Detect which cell encompasses the target text, then output its (x, y) center coordinate. 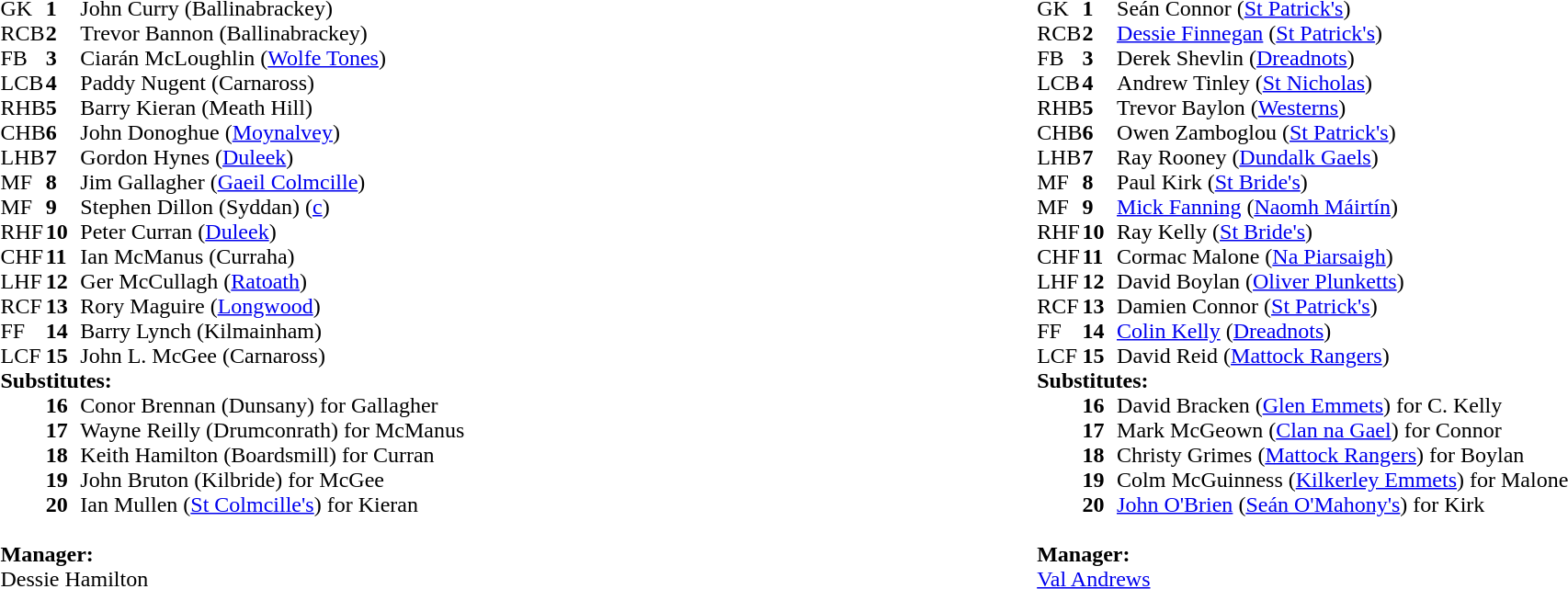
Barry Kieran (Meath Hill) (272, 108)
Barry Lynch (Kilmainham) (272, 331)
Ger McCullagh (Ratoath) (272, 281)
John L. McGee (Carnaross) (272, 357)
Gordon Hynes (Duleek) (272, 158)
Trevor Bannon (Ballinabrackey) (272, 33)
Derek Shevlin (Dreadnots) (1342, 59)
Ian McManus (Curraha) (272, 257)
Andrew Tinley (St Nicholas) (1342, 83)
Paddy Nugent (Carnaross) (272, 83)
Keith Hamilton (Boardsmill) for Curran (272, 456)
Dessie Finnegan (St Patrick's) (1342, 33)
Paul Kirk (St Bride's) (1342, 182)
John Bruton (Kilbride) for McGee (272, 480)
Stephen Dillon (Syddan) (c) (272, 208)
Damien Connor (St Patrick's) (1342, 307)
Colm McGuinness (Kilkerley Emmets) for Malone (1342, 480)
Christy Grimes (Mattock Rangers) for Boylan (1342, 456)
Ray Kelly (St Bride's) (1342, 232)
Owen Zamboglou (St Patrick's) (1342, 132)
John O'Brien (Seán O'Mahony's) for Kirk (1342, 505)
Cormac Malone (Na Piarsaigh) (1342, 257)
David Bracken (Glen Emmets) for C. Kelly (1342, 406)
Jim Gallagher (Gaeil Colmcille) (272, 182)
Colin Kelly (Dreadnots) (1342, 331)
Wayne Reilly (Drumconrath) for McManus (272, 430)
Ray Rooney (Dundalk Gaels) (1342, 158)
Ciarán McLoughlin (Wolfe Tones) (272, 59)
Mick Fanning (Naomh Máirtín) (1342, 208)
Conor Brennan (Dunsany) for Gallagher (272, 406)
Ian Mullen (St Colmcille's) for Kieran (272, 505)
John Donoghue (Moynalvey) (272, 132)
Trevor Baylon (Westerns) (1342, 108)
Mark McGeown (Clan na Gael) for Connor (1342, 430)
David Reid (Mattock Rangers) (1342, 357)
David Boylan (Oliver Plunketts) (1342, 281)
Peter Curran (Duleek) (272, 232)
Rory Maguire (Longwood) (272, 307)
